Extract the (X, Y) coordinate from the center of the cell holding the provided text.  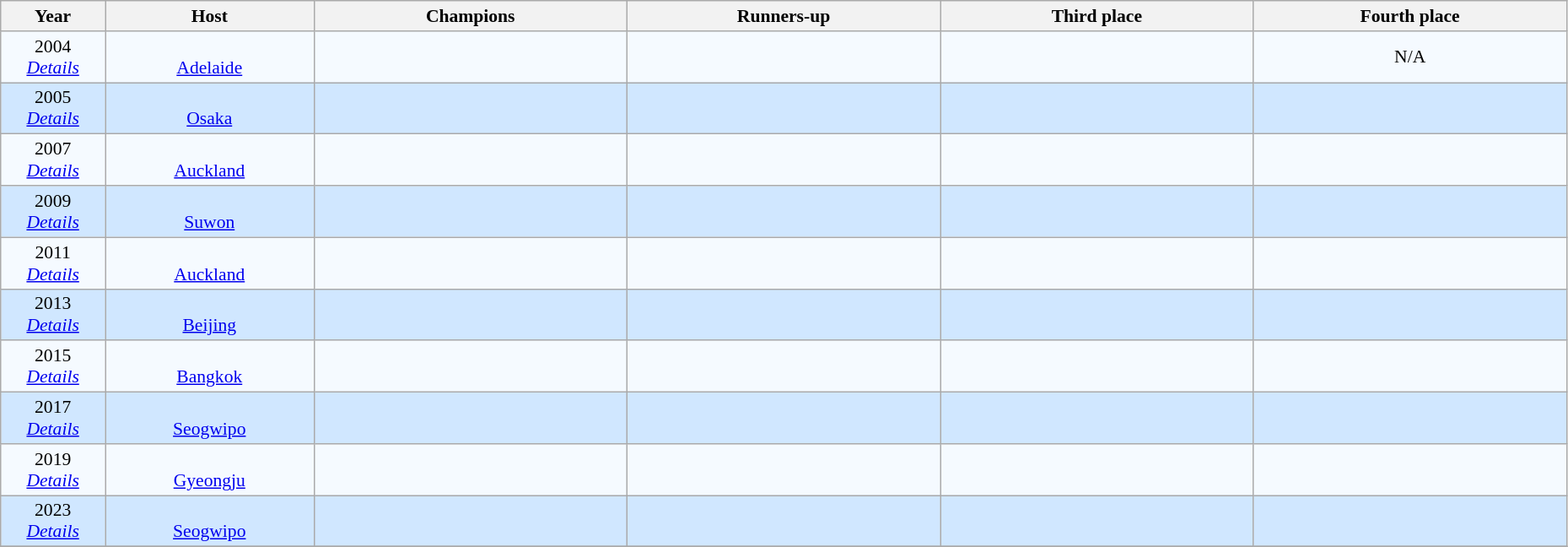
Osaka (209, 108)
N/A (1410, 57)
2009Details (53, 211)
2011Details (53, 263)
2005Details (53, 108)
Gyeongju (209, 469)
2007Details (53, 160)
Adelaide (209, 57)
Runners-up (783, 16)
Champions (471, 16)
Beijing (209, 314)
Third place (1097, 16)
2013Details (53, 314)
Host (209, 16)
2004Details (53, 57)
2023Details (53, 522)
2015Details (53, 366)
Fourth place (1410, 16)
2017Details (53, 419)
Suwon (209, 211)
Bangkok (209, 366)
Year (53, 16)
2019Details (53, 469)
